From the cell containing the given text, extract its center point as [x, y] coordinate. 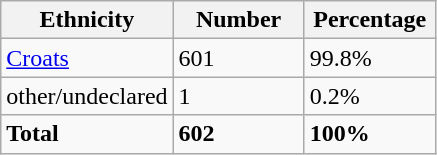
Number [238, 20]
other/undeclared [87, 96]
100% [370, 134]
601 [238, 58]
Percentage [370, 20]
Croats [87, 58]
0.2% [370, 96]
602 [238, 134]
1 [238, 96]
99.8% [370, 58]
Total [87, 134]
Ethnicity [87, 20]
